Scan for the cell matching the given text and deliver its (X, Y) coordinate at center. 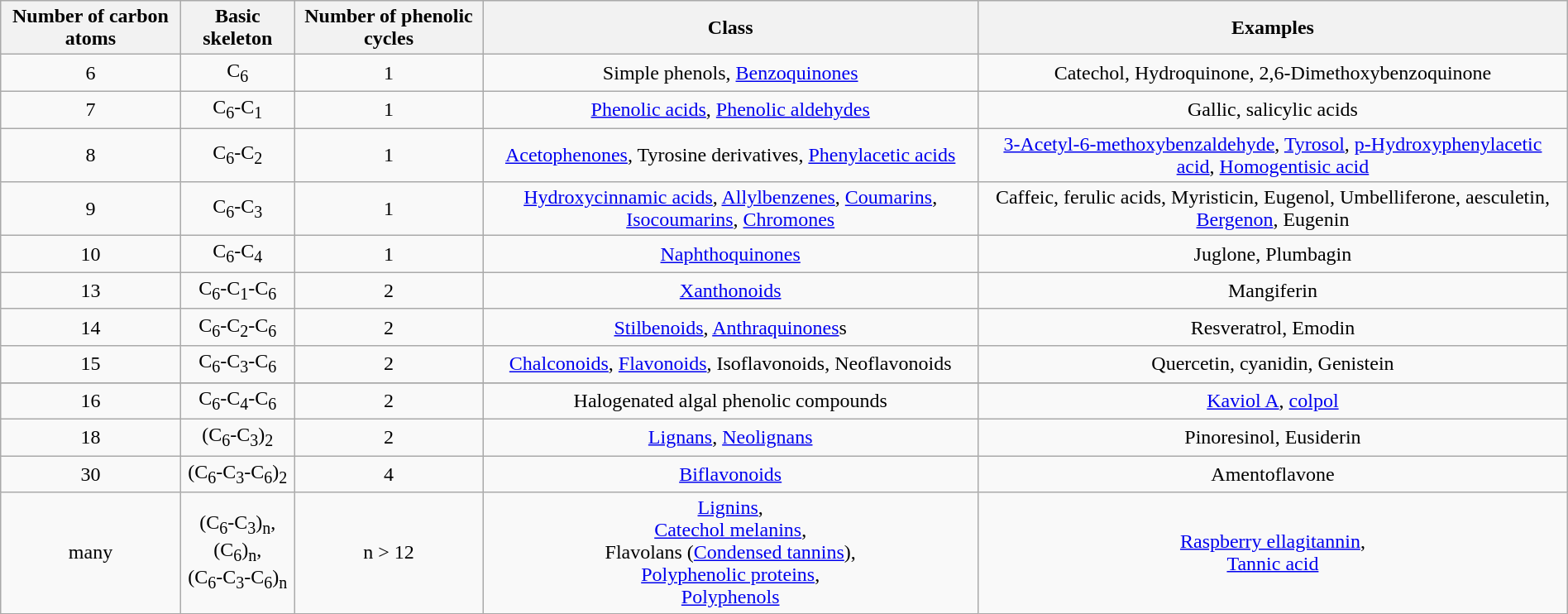
Naphthoquinones (731, 254)
C6-C3 (237, 209)
Pinoresinol, Eusiderin (1274, 437)
Xanthonoids (731, 290)
Class (731, 28)
C6-C1-C6 (237, 290)
8 (91, 154)
Raspberry ellagitannin, Tannic acid (1274, 553)
Kaviol A, colpol (1274, 401)
Gallic, salicylic acids (1274, 109)
Hydroxycinnamic acids, Allylbenzenes, Coumarins, Isocoumarins, Chromones (731, 209)
C6 (237, 73)
Number of carbon atoms (91, 28)
6 (91, 73)
10 (91, 254)
Halogenated algal phenolic compounds (731, 401)
14 (91, 327)
Stilbenoids, Anthraquinoness (731, 327)
Number of phenolic cycles (389, 28)
9 (91, 209)
many (91, 553)
C6-C1 (237, 109)
Lignins,Catechol melanins,Flavolans (Condensed tannins),Polyphenolic proteins, Polyphenols (731, 553)
Lignans, Neolignans (731, 437)
(C6-C3)2 (237, 437)
Quercetin, cyanidin, Genistein (1274, 364)
C6-C2-C6 (237, 327)
(C6-C3)n,(C6)n,(C6-C3-C6)n (237, 553)
3-Acetyl-6-methoxybenzaldehyde, Tyrosol, p-Hydroxyphenylacetic acid, Homogentisic acid (1274, 154)
C6-C3-C6 (237, 364)
13 (91, 290)
Basic skeleton (237, 28)
7 (91, 109)
Juglone, Plumbagin (1274, 254)
Biflavonoids (731, 474)
4 (389, 474)
Caffeic, ferulic acids, Myristicin, Eugenol, Umbelliferone, aesculetin, Bergenon, Eugenin (1274, 209)
Acetophenones, Tyrosine derivatives, Phenylacetic acids (731, 154)
n > 12 (389, 553)
18 (91, 437)
C6-C2 (237, 154)
Mangiferin (1274, 290)
Resveratrol, Emodin (1274, 327)
(C6-C3-C6)2 (237, 474)
15 (91, 364)
Amentoflavone (1274, 474)
C6-C4-C6 (237, 401)
16 (91, 401)
Phenolic acids, Phenolic aldehydes (731, 109)
Simple phenols, Benzoquinones (731, 73)
C6-C4 (237, 254)
Chalconoids, Flavonoids, Isoflavonoids, Neoflavonoids (731, 364)
30 (91, 474)
Examples (1274, 28)
Catechol, Hydroquinone, 2,6-Dimethoxybenzoquinone (1274, 73)
